Provide the [X, Y] coordinate of the cell's center where the given text is located.  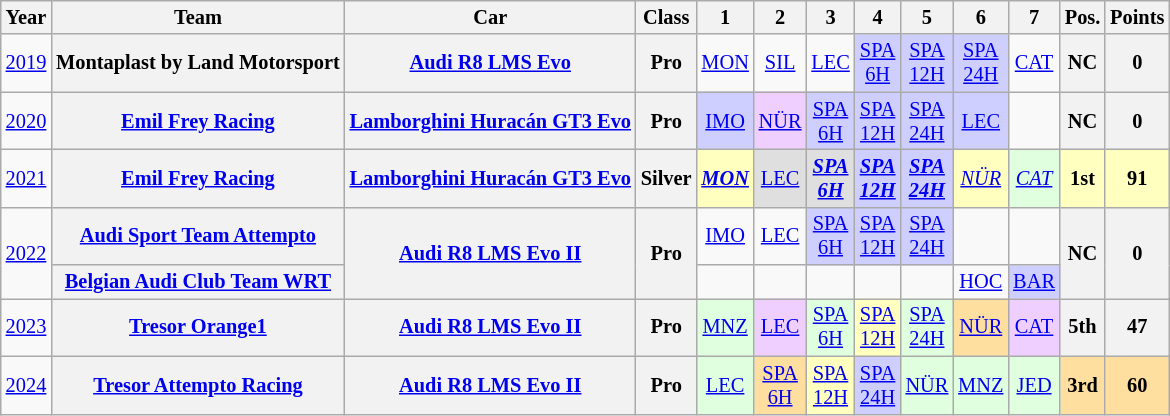
Montaplast by Land Motorsport [198, 63]
HOC [980, 282]
3 [830, 17]
3rd [1082, 385]
Tresor Attempto Racing [198, 385]
5 [928, 17]
Silver [666, 178]
2019 [26, 63]
Tresor Orange1 [198, 327]
2022 [26, 252]
5th [1082, 327]
JED [1034, 385]
2021 [26, 178]
Belgian Audi Club Team WRT [198, 282]
Team [198, 17]
Audi Sport Team Attempto [198, 236]
1st [1082, 178]
Pos. [1082, 17]
47 [1137, 327]
91 [1137, 178]
4 [878, 17]
SIL [780, 63]
1 [724, 17]
6 [980, 17]
Year [26, 17]
Audi R8 LMS Evo [490, 63]
BAR [1034, 282]
2 [780, 17]
7 [1034, 17]
60 [1137, 385]
2024 [26, 385]
Car [490, 17]
2023 [26, 327]
Points [1137, 17]
2020 [26, 121]
Class [666, 17]
